Output the (X, Y) coordinate of the center of the cell containing the given text.  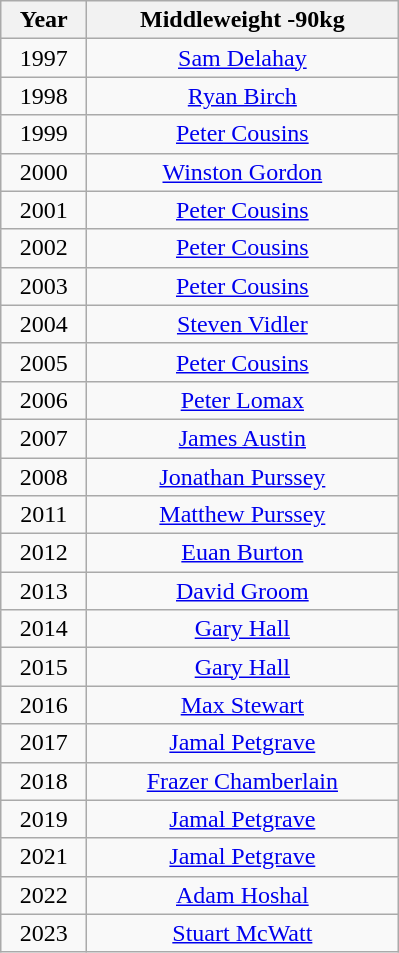
Adam Hoshal (242, 895)
Jonathan Purssey (242, 477)
2017 (44, 743)
2007 (44, 438)
Sam Delahay (242, 58)
1999 (44, 134)
2015 (44, 667)
2016 (44, 705)
2019 (44, 819)
2001 (44, 210)
Peter Lomax (242, 400)
Max Stewart (242, 705)
1997 (44, 58)
2021 (44, 857)
Winston Gordon (242, 172)
2004 (44, 324)
James Austin (242, 438)
2022 (44, 895)
Stuart McWatt (242, 933)
1998 (44, 96)
Ryan Birch (242, 96)
Middleweight -90kg (242, 20)
Euan Burton (242, 553)
2003 (44, 286)
2006 (44, 400)
2008 (44, 477)
David Groom (242, 591)
Steven Vidler (242, 324)
2013 (44, 591)
2000 (44, 172)
Year (44, 20)
Matthew Purssey (242, 515)
2014 (44, 629)
2012 (44, 553)
2011 (44, 515)
2018 (44, 781)
2005 (44, 362)
2023 (44, 933)
2002 (44, 248)
Frazer Chamberlain (242, 781)
